Return the [x, y] coordinate for the center point of the cell that contains the specified text.  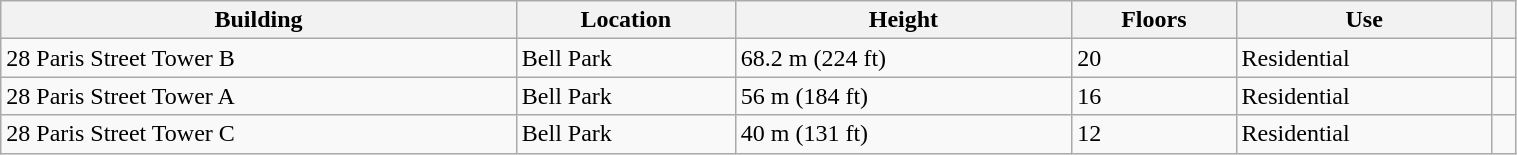
28 Paris Street Tower C [259, 134]
68.2 m (224 ft) [903, 58]
16 [1154, 96]
28 Paris Street Tower A [259, 96]
Location [626, 20]
20 [1154, 58]
12 [1154, 134]
40 m (131 ft) [903, 134]
56 m (184 ft) [903, 96]
Use [1364, 20]
Height [903, 20]
Building [259, 20]
28 Paris Street Tower B [259, 58]
Floors [1154, 20]
